Return [X, Y] of the center of cell containing provided text 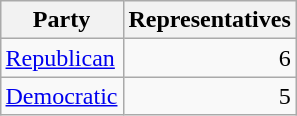
Republican [62, 58]
Party [62, 20]
5 [210, 96]
Democratic [62, 96]
Representatives [210, 20]
6 [210, 58]
